Find where the given text appears and provide that cell's center as (X, Y) coordinate. 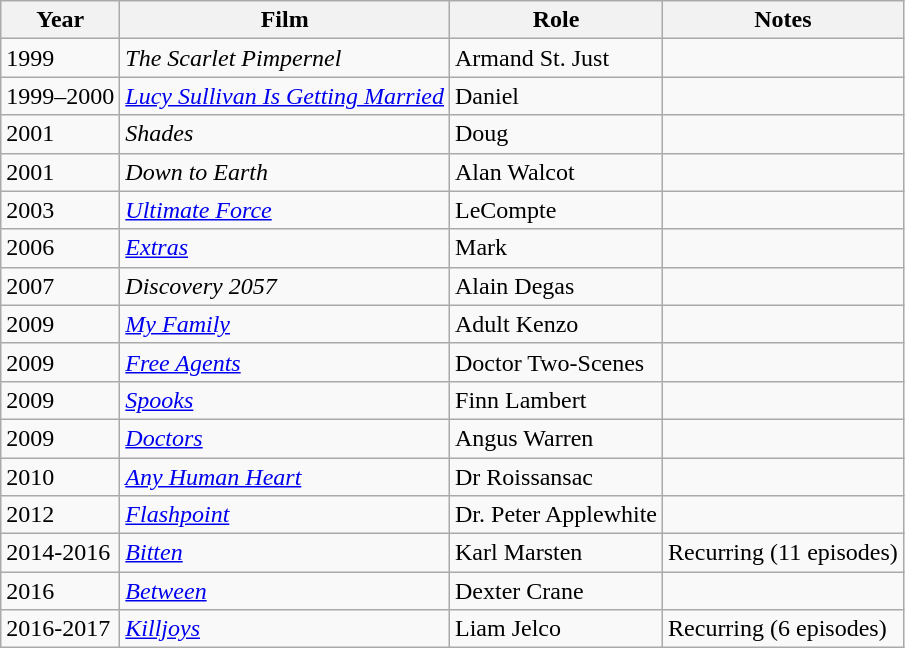
Armand St. Just (556, 58)
Mark (556, 248)
Bitten (285, 553)
Adult Kenzo (556, 324)
Any Human Heart (285, 477)
2006 (60, 248)
Daniel (556, 96)
Doctors (285, 438)
Year (60, 20)
Flashpoint (285, 515)
Killjoys (285, 629)
The Scarlet Pimpernel (285, 58)
Doug (556, 134)
Lucy Sullivan Is Getting Married (285, 96)
Spooks (285, 400)
LeCompte (556, 210)
2003 (60, 210)
Finn Lambert (556, 400)
Free Agents (285, 362)
Ultimate Force (285, 210)
Liam Jelco (556, 629)
Discovery 2057 (285, 286)
My Family (285, 324)
2014-2016 (60, 553)
2016-2017 (60, 629)
2012 (60, 515)
Alain Degas (556, 286)
Alan Walcot (556, 172)
Karl Marsten (556, 553)
2016 (60, 591)
2010 (60, 477)
Role (556, 20)
1999 (60, 58)
Recurring (6 episodes) (784, 629)
Angus Warren (556, 438)
Notes (784, 20)
Between (285, 591)
Extras (285, 248)
Down to Earth (285, 172)
Dexter Crane (556, 591)
Recurring (11 episodes) (784, 553)
Doctor Two-Scenes (556, 362)
Dr Roissansac (556, 477)
Film (285, 20)
Dr. Peter Applewhite (556, 515)
Shades (285, 134)
1999–2000 (60, 96)
2007 (60, 286)
